Extract the [x, y] coordinate from the center of the cell holding the provided text.  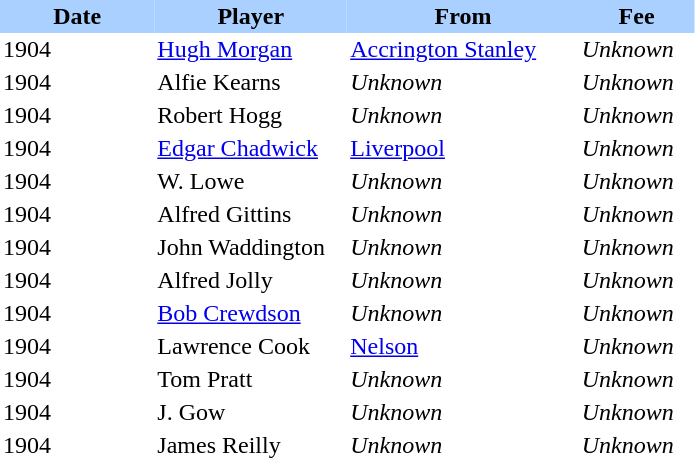
Date [77, 16]
Liverpool [462, 148]
Nelson [462, 346]
John Waddington [250, 248]
Fee [637, 16]
Bob Crewdson [250, 314]
Alfred Jolly [250, 280]
Robert Hogg [250, 116]
W. Lowe [250, 182]
Alfred Gittins [250, 214]
Alfie Kearns [250, 82]
Player [250, 16]
Lawrence Cook [250, 346]
Tom Pratt [250, 380]
Edgar Chadwick [250, 148]
From [462, 16]
Accrington Stanley [462, 50]
J. Gow [250, 412]
Hugh Morgan [250, 50]
